Extract the [X, Y] coordinate from the center of the cell holding the provided text.  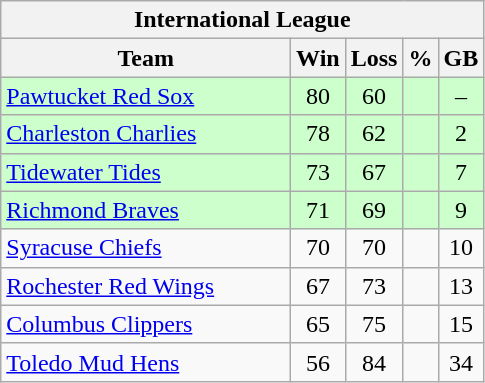
15 [461, 324]
71 [318, 210]
Tidewater Tides [146, 172]
7 [461, 172]
Richmond Braves [146, 210]
GB [461, 58]
60 [374, 96]
69 [374, 210]
65 [318, 324]
13 [461, 286]
Win [318, 58]
% [420, 58]
– [461, 96]
Toledo Mud Hens [146, 362]
Pawtucket Red Sox [146, 96]
34 [461, 362]
2 [461, 134]
Team [146, 58]
56 [318, 362]
Loss [374, 58]
International League [242, 20]
80 [318, 96]
Columbus Clippers [146, 324]
10 [461, 248]
78 [318, 134]
84 [374, 362]
Charleston Charlies [146, 134]
Syracuse Chiefs [146, 248]
Rochester Red Wings [146, 286]
9 [461, 210]
62 [374, 134]
75 [374, 324]
